Detect which cell encompasses the target text, then output its [x, y] center coordinate. 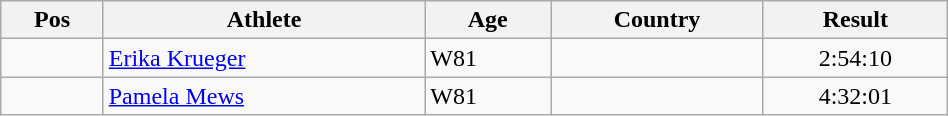
4:32:01 [855, 96]
2:54:10 [855, 58]
Pos [52, 20]
Country [658, 20]
Result [855, 20]
Athlete [264, 20]
Erika Krueger [264, 58]
Pamela Mews [264, 96]
Age [488, 20]
